Detect which cell encompasses the target text, then output its (x, y) center coordinate. 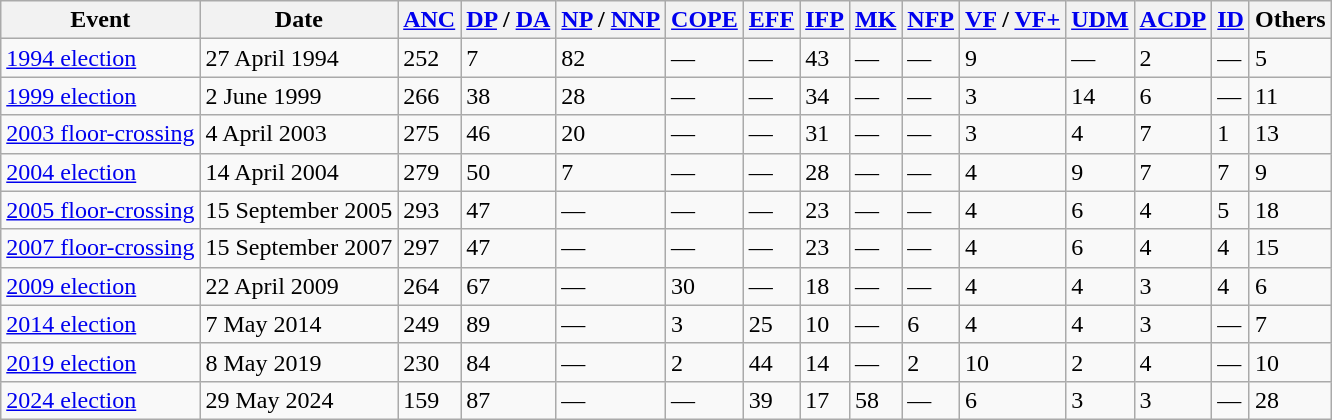
30 (705, 286)
252 (430, 58)
275 (430, 134)
VF / VF+ (1013, 20)
22 April 2009 (299, 286)
11 (1290, 96)
31 (825, 134)
4 April 2003 (299, 134)
Event (100, 20)
34 (825, 96)
89 (508, 324)
DP / DA (508, 20)
13 (1290, 134)
14 April 2004 (299, 172)
Others (1290, 20)
279 (430, 172)
EFF (771, 20)
43 (825, 58)
IFP (825, 20)
NP / NNP (611, 20)
1 (1231, 134)
82 (611, 58)
2004 election (100, 172)
MK (875, 20)
266 (430, 96)
2 June 1999 (299, 96)
29 May 2024 (299, 400)
1994 election (100, 58)
NFP (931, 20)
230 (430, 362)
38 (508, 96)
15 September 2007 (299, 248)
25 (771, 324)
264 (430, 286)
2024 election (100, 400)
ID (1231, 20)
46 (508, 134)
ACDP (1173, 20)
2005 floor-crossing (100, 210)
67 (508, 286)
15 September 2005 (299, 210)
15 (1290, 248)
2019 election (100, 362)
27 April 1994 (299, 58)
ANC (430, 20)
39 (771, 400)
COPE (705, 20)
58 (875, 400)
159 (430, 400)
249 (430, 324)
50 (508, 172)
17 (825, 400)
2003 floor-crossing (100, 134)
293 (430, 210)
7 May 2014 (299, 324)
87 (508, 400)
2014 election (100, 324)
2009 election (100, 286)
8 May 2019 (299, 362)
UDM (1100, 20)
1999 election (100, 96)
Date (299, 20)
84 (508, 362)
297 (430, 248)
2007 floor-crossing (100, 248)
20 (611, 134)
44 (771, 362)
